For the text-containing cell, return its midpoint in (x, y) coordinate format. 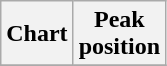
Peakposition (119, 34)
Chart (37, 34)
